Capture the cell that displays the provided text and extract its (X, Y) central coordinate. 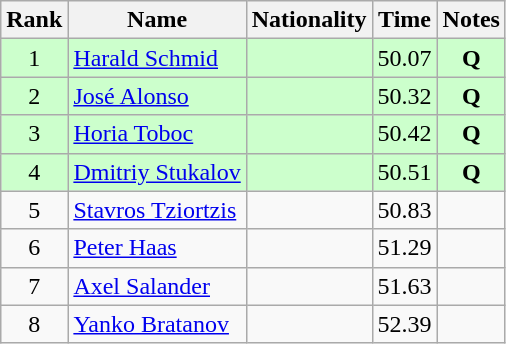
5 (34, 210)
Stavros Tziortzis (157, 210)
6 (34, 248)
Axel Salander (157, 286)
Name (157, 20)
50.42 (404, 134)
Time (404, 20)
Horia Toboc (157, 134)
1 (34, 58)
Peter Haas (157, 248)
José Alonso (157, 96)
Harald Schmid (157, 58)
7 (34, 286)
52.39 (404, 324)
Dmitriy Stukalov (157, 172)
50.83 (404, 210)
3 (34, 134)
50.32 (404, 96)
51.29 (404, 248)
2 (34, 96)
Rank (34, 20)
50.51 (404, 172)
Yanko Bratanov (157, 324)
50.07 (404, 58)
8 (34, 324)
Nationality (309, 20)
51.63 (404, 286)
4 (34, 172)
Notes (471, 20)
